Scan for the cell matching the given text and deliver its (X, Y) coordinate at center. 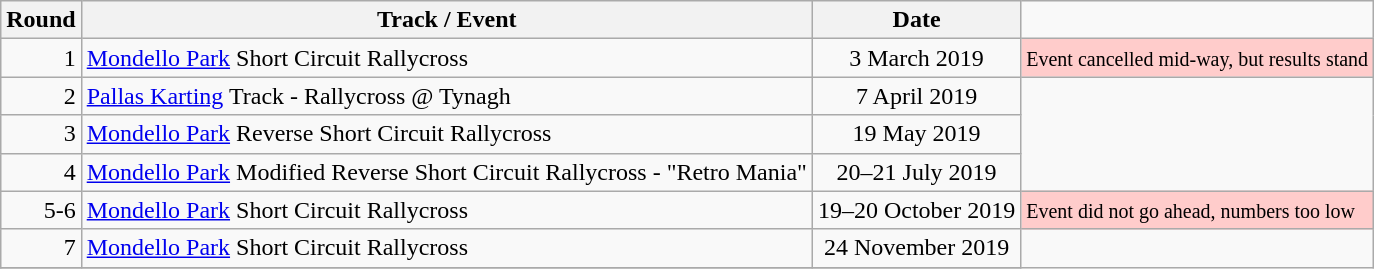
1 (41, 58)
19 May 2019 (916, 134)
Mondello Park Modified Reverse Short Circuit Rallycross - "Retro Mania" (446, 172)
7 April 2019 (916, 96)
Event cancelled mid-way, but results stand (1198, 58)
7 (41, 248)
19–20 October 2019 (916, 210)
2 (41, 96)
Date (916, 20)
20–21 July 2019 (916, 172)
Track / Event (446, 20)
5-6 (41, 210)
Event did not go ahead, numbers too low (1198, 210)
3 (41, 134)
Round (41, 20)
Pallas Karting Track - Rallycross @ Tynagh (446, 96)
4 (41, 172)
24 November 2019 (916, 248)
3 March 2019 (916, 58)
Mondello Park Reverse Short Circuit Rallycross (446, 134)
